Output the [x, y] coordinate of the center of the cell containing the given text.  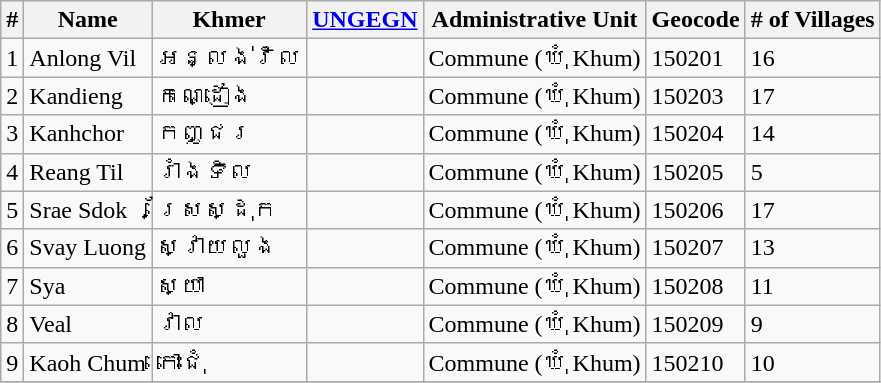
4 [12, 172]
វាល [230, 324]
150206 [696, 210]
Khmer [230, 20]
3 [12, 134]
ស្វាយលួង [230, 248]
Geocode [696, 20]
Veal [88, 324]
Name [88, 20]
Kanhchor [88, 134]
Srae Sdok [88, 210]
Kandieng [88, 96]
2 [12, 96]
6 [12, 248]
7 [12, 286]
Sya [88, 286]
150210 [696, 362]
10 [812, 362]
# [12, 20]
ស្យា [230, 286]
8 [12, 324]
# of Villages [812, 20]
14 [812, 134]
150209 [696, 324]
អន្លង់វិល [230, 58]
1 [12, 58]
Reang Til [88, 172]
រាំងទិល [230, 172]
16 [812, 58]
13 [812, 248]
150204 [696, 134]
UNGEGN [365, 20]
150201 [696, 58]
Administrative Unit [534, 20]
Kaoh Chum [88, 362]
11 [812, 286]
កណ្ដៀង [230, 96]
150207 [696, 248]
Anlong Vil [88, 58]
150205 [696, 172]
150203 [696, 96]
150208 [696, 286]
Svay Luong [88, 248]
កញ្ជរ [230, 134]
ស្រែស្ដុក [230, 210]
កោះជុំ [230, 362]
